For the text-containing cell, return its midpoint in (X, Y) coordinate format. 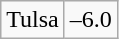
–6.0 (90, 19)
Tulsa (33, 19)
